Detect which cell encompasses the target text, then output its (X, Y) center coordinate. 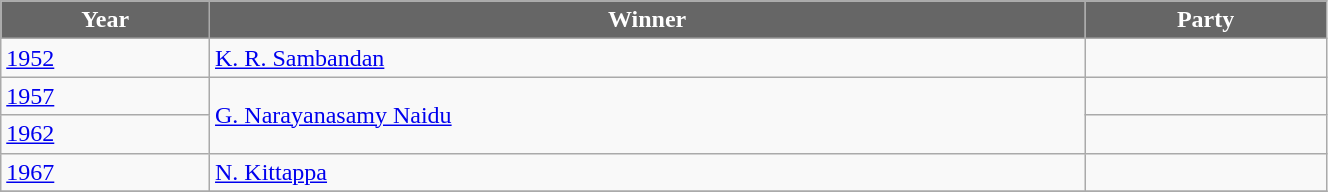
1962 (106, 134)
N. Kittappa (648, 172)
Party (1206, 20)
1967 (106, 172)
1957 (106, 96)
Winner (648, 20)
1952 (106, 58)
Year (106, 20)
K. R. Sambandan (648, 58)
G. Narayanasamy Naidu (648, 115)
